Locate the cell with the specified text and output its [x, y] center coordinate. 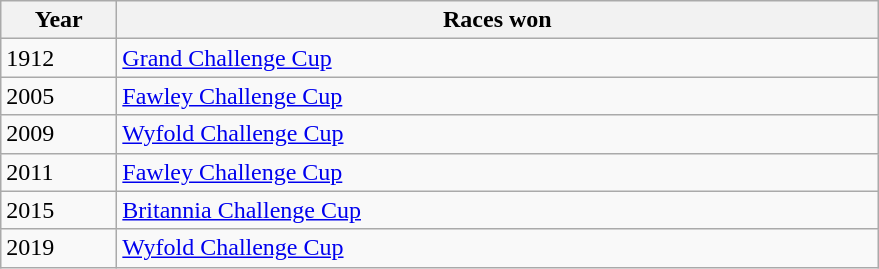
2011 [59, 172]
Year [59, 20]
Grand Challenge Cup [498, 58]
Britannia Challenge Cup [498, 210]
2019 [59, 248]
Races won [498, 20]
1912 [59, 58]
2005 [59, 96]
2009 [59, 134]
2015 [59, 210]
